Scan for the cell matching the given text and deliver its (x, y) coordinate at center. 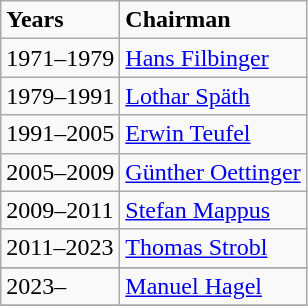
1979–1991 (60, 96)
Years (60, 20)
1971–1979 (60, 58)
2023– (60, 286)
Manuel Hagel (213, 286)
Hans Filbinger (213, 58)
Thomas Strobl (213, 248)
2011–2023 (60, 248)
Erwin Teufel (213, 134)
Günther Oettinger (213, 172)
Lothar Späth (213, 96)
1991–2005 (60, 134)
Stefan Mappus (213, 210)
2005–2009 (60, 172)
Chairman (213, 20)
2009–2011 (60, 210)
